Find where the given text appears and provide that cell's center as (X, Y) coordinate. 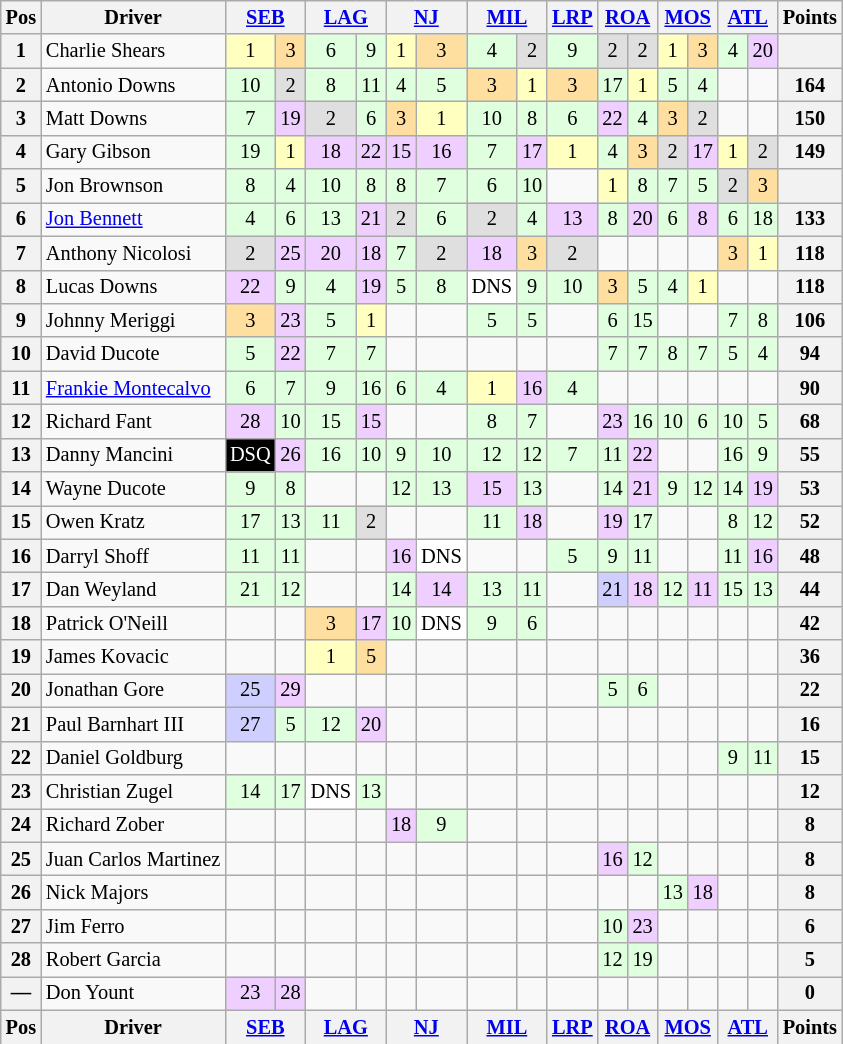
DSQ (250, 455)
42 (810, 623)
Richard Fant (133, 421)
29 (291, 690)
Frankie Montecalvo (133, 388)
68 (810, 421)
Antonio Downs (133, 85)
106 (810, 320)
52 (810, 522)
94 (810, 354)
Owen Kratz (133, 522)
Lucas Downs (133, 287)
Christian Zugel (133, 791)
Charlie Shears (133, 51)
Don Yount (133, 993)
Juan Carlos Martinez (133, 859)
Matt Downs (133, 118)
Jonathan Gore (133, 690)
150 (810, 118)
Gary Gibson (133, 152)
Nick Majors (133, 892)
Paul Barnhart III (133, 724)
133 (810, 219)
Jon Bennett (133, 219)
Wayne Ducote (133, 489)
David Ducote (133, 354)
164 (810, 85)
— (21, 993)
Patrick O'Neill (133, 623)
James Kovacic (133, 657)
55 (810, 455)
36 (810, 657)
Darryl Shoff (133, 556)
24 (21, 825)
Danny Mancini (133, 455)
44 (810, 589)
48 (810, 556)
Daniel Goldburg (133, 758)
Dan Weyland (133, 589)
90 (810, 388)
Anthony Nicolosi (133, 253)
Robert Garcia (133, 960)
0 (810, 993)
Jim Ferro (133, 926)
Johnny Meriggi (133, 320)
53 (810, 489)
149 (810, 152)
Jon Brownson (133, 186)
Richard Zober (133, 825)
